Search for the cell housing the specified text and yield its [X, Y] center coordinate. 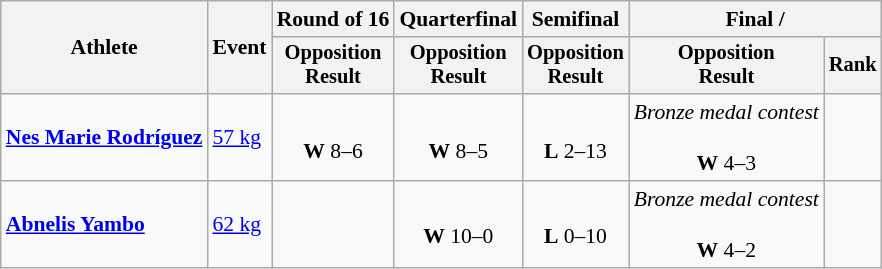
W 8–5 [458, 138]
Semifinal [576, 19]
Rank [853, 66]
W 8–6 [334, 138]
Final / [756, 19]
Nes Marie Rodríguez [104, 138]
Event [239, 48]
Round of 16 [334, 19]
62 kg [239, 224]
W 10–0 [458, 224]
57 kg [239, 138]
L 2–13 [576, 138]
L 0–10 [576, 224]
Athlete [104, 48]
Quarterfinal [458, 19]
Abnelis Yambo [104, 224]
Bronze medal contestW 4–2 [726, 224]
Bronze medal contestW 4–3 [726, 138]
